For the text-containing cell, return its midpoint in [X, Y] coordinate format. 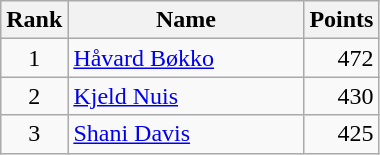
Points [342, 20]
Kjeld Nuis [186, 96]
3 [34, 134]
430 [342, 96]
Håvard Bøkko [186, 58]
472 [342, 58]
2 [34, 96]
Name [186, 20]
Rank [34, 20]
425 [342, 134]
Shani Davis [186, 134]
1 [34, 58]
